For the text-containing cell, return its midpoint in [X, Y] coordinate format. 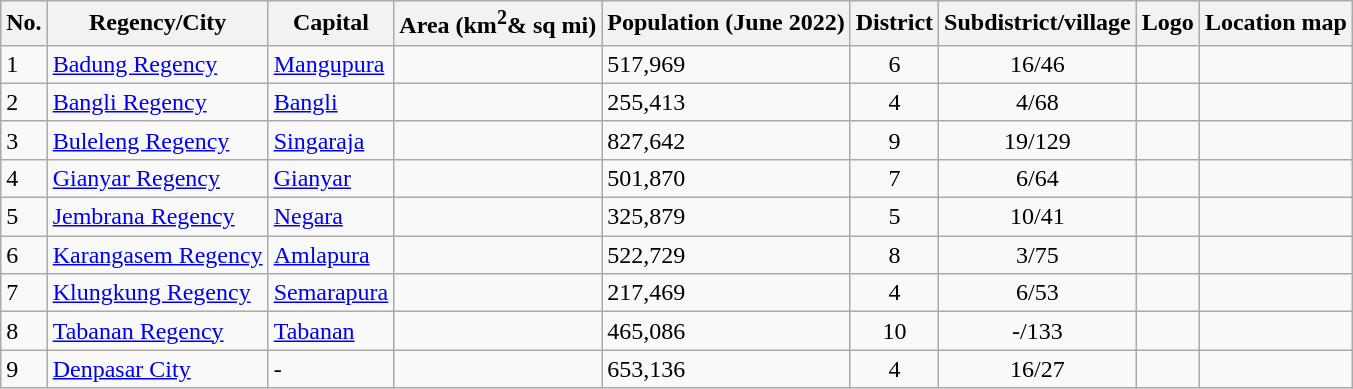
Bangli Regency [158, 102]
19/129 [1038, 140]
Singaraja [331, 140]
Logo [1168, 24]
No. [24, 24]
16/46 [1038, 64]
Denpasar City [158, 369]
Tabanan Regency [158, 331]
827,642 [726, 140]
District [894, 24]
501,870 [726, 178]
Jembrana Regency [158, 217]
- [331, 369]
10 [894, 331]
Bangli [331, 102]
522,729 [726, 255]
3 [24, 140]
6/64 [1038, 178]
Klungkung Regency [158, 293]
325,879 [726, 217]
Regency/City [158, 24]
Tabanan [331, 331]
16/27 [1038, 369]
Capital [331, 24]
6/53 [1038, 293]
Badung Regency [158, 64]
1 [24, 64]
4/68 [1038, 102]
Amlapura [331, 255]
Area (km2& sq mi) [498, 24]
3/75 [1038, 255]
2 [24, 102]
Location map [1276, 24]
653,136 [726, 369]
255,413 [726, 102]
Population (June 2022) [726, 24]
517,969 [726, 64]
Karangasem Regency [158, 255]
Mangupura [331, 64]
465,086 [726, 331]
Gianyar [331, 178]
Subdistrict/village [1038, 24]
Gianyar Regency [158, 178]
Negara [331, 217]
Buleleng Regency [158, 140]
Semarapura [331, 293]
10/41 [1038, 217]
-/133 [1038, 331]
217,469 [726, 293]
